Capture the cell that displays the provided text and extract its [X, Y] central coordinate. 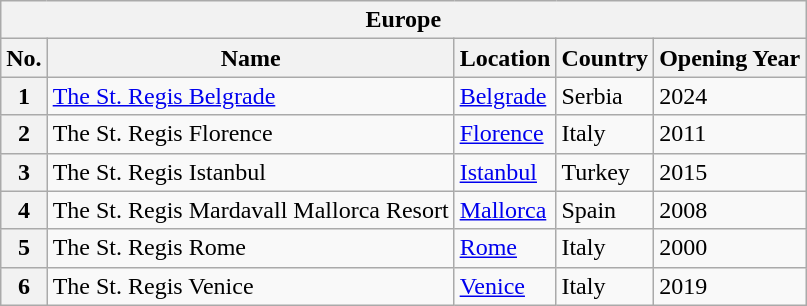
Serbia [605, 96]
Spain [605, 210]
2015 [730, 172]
The St. Regis Mardavall Mallorca Resort [250, 210]
Mallorca [505, 210]
3 [24, 172]
Belgrade [505, 96]
The St. Regis Istanbul [250, 172]
Turkey [605, 172]
The St. Regis Florence [250, 134]
Name [250, 58]
Florence [505, 134]
4 [24, 210]
2011 [730, 134]
1 [24, 96]
The St. Regis Belgrade [250, 96]
6 [24, 286]
Europe [404, 20]
Opening Year [730, 58]
The St. Regis Venice [250, 286]
2008 [730, 210]
Venice [505, 286]
2019 [730, 286]
2 [24, 134]
No. [24, 58]
Rome [505, 248]
The St. Regis Rome [250, 248]
Country [605, 58]
Istanbul [505, 172]
2024 [730, 96]
5 [24, 248]
Location [505, 58]
2000 [730, 248]
